Find where the given text appears and provide that cell's center as (X, Y) coordinate. 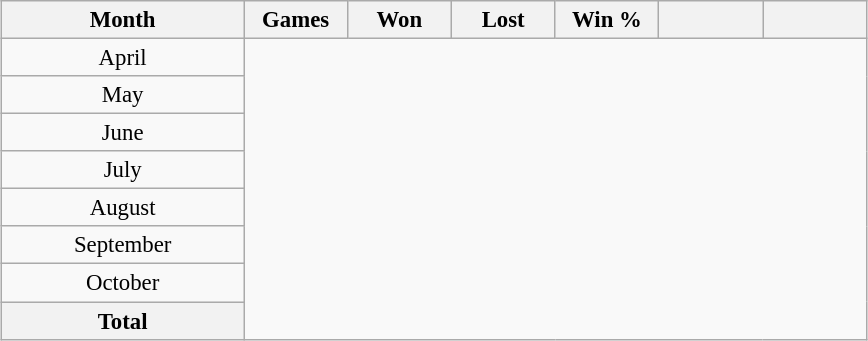
July (123, 170)
May (123, 95)
August (123, 208)
Month (123, 20)
September (123, 245)
June (123, 133)
October (123, 283)
Win % (607, 20)
Lost (503, 20)
Total (123, 321)
Won (399, 20)
April (123, 58)
Games (296, 20)
